Determine the [X, Y] coordinate at the center of the cell enclosing the given text.  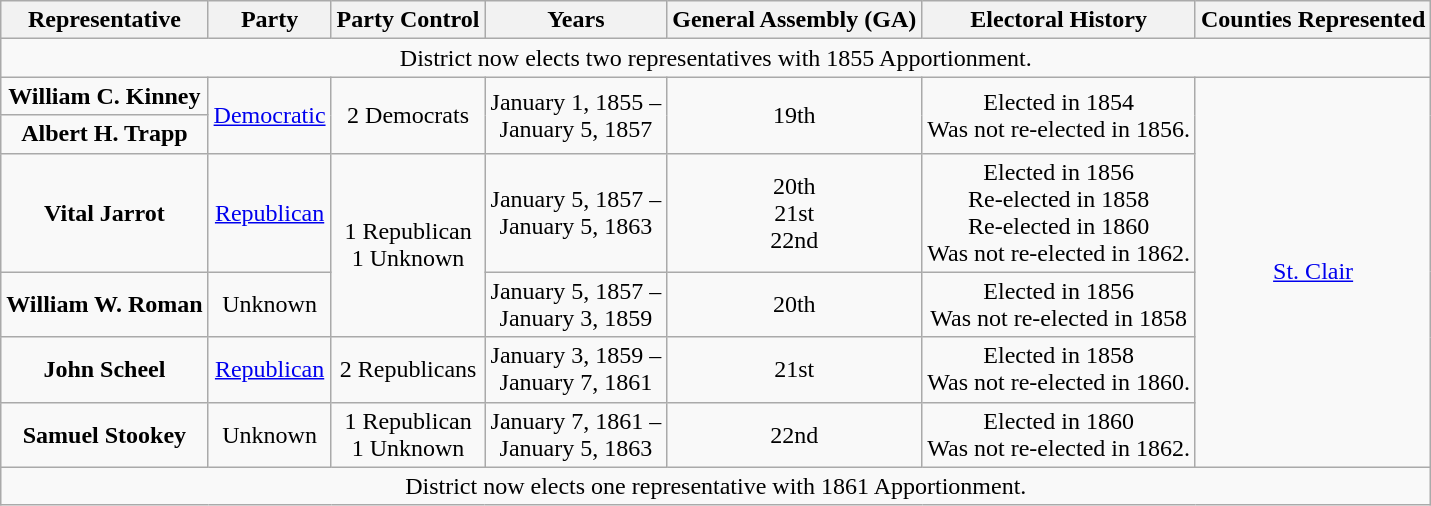
January 5, 1857 –January 3, 1859 [576, 304]
Years [576, 20]
January 1, 1855 –January 5, 1857 [576, 115]
District now elects one representative with 1861 Apportionment. [716, 486]
Elected in 1856Was not re-elected in 1858 [1059, 304]
Representative [104, 20]
Elected in 1856Re-elected in 1858Re-elected in 1860Was not re-elected in 1862. [1059, 212]
Elected in 1854Was not re-elected in 1856. [1059, 115]
General Assembly (GA) [794, 20]
19th [794, 115]
William W. Roman [104, 304]
St. Clair [1312, 272]
Elected in 1858Was not re-elected in 1860. [1059, 370]
21st [794, 370]
Samuel Stookey [104, 434]
January 7, 1861 –January 5, 1863 [576, 434]
January 5, 1857 –January 5, 1863 [576, 212]
22nd [794, 434]
Albert H. Trapp [104, 134]
Party Control [408, 20]
Elected in 1860Was not re-elected in 1862. [1059, 434]
Vital Jarrot [104, 212]
Electoral History [1059, 20]
2 Democrats [408, 115]
District now elects two representatives with 1855 Apportionment. [716, 58]
William C. Kinney [104, 96]
20th [794, 304]
Democratic [270, 115]
John Scheel [104, 370]
Party [270, 20]
20th21st22nd [794, 212]
January 3, 1859 –January 7, 1861 [576, 370]
2 Republicans [408, 370]
Counties Represented [1312, 20]
